Extract the [X, Y] coordinate from the center of the cell holding the provided text.  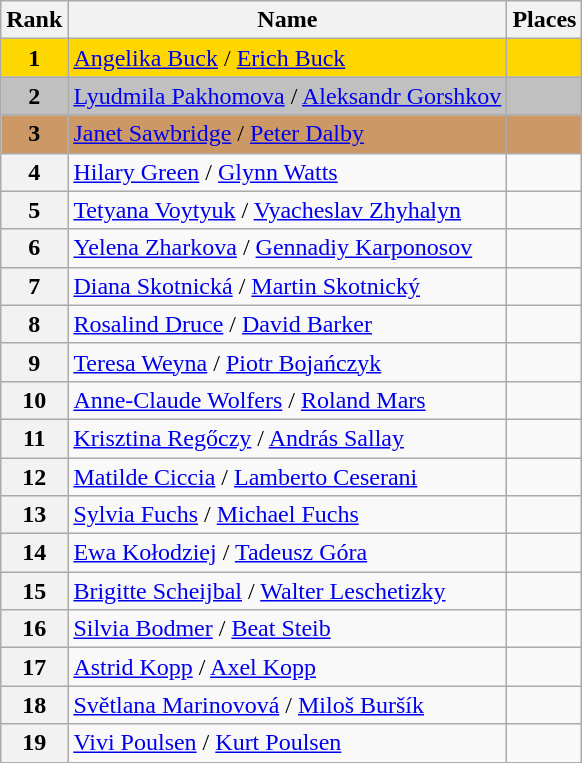
9 [34, 362]
2 [34, 96]
Diana Skotnická / Martin Skotnický [288, 286]
Brigitte Scheijbal / Walter Leschetizky [288, 591]
Anne-Claude Wolfers / Roland Mars [288, 400]
Rank [34, 20]
19 [34, 743]
7 [34, 286]
Lyudmila Pakhomova / Aleksandr Gorshkov [288, 96]
Silvia Bodmer / Beat Steib [288, 629]
Vivi Poulsen / Kurt Poulsen [288, 743]
Krisztina Regőczy / András Sallay [288, 438]
Sylvia Fuchs / Michael Fuchs [288, 515]
4 [34, 172]
Teresa Weyna / Piotr Bojańczyk [288, 362]
Ewa Kołodziej / Tadeusz Góra [288, 553]
17 [34, 667]
3 [34, 134]
Hilary Green / Glynn Watts [288, 172]
6 [34, 248]
Matilde Ciccia / Lamberto Ceserani [288, 477]
13 [34, 515]
Yelena Zharkova / Gennadiy Karponosov [288, 248]
18 [34, 705]
14 [34, 553]
1 [34, 58]
11 [34, 438]
15 [34, 591]
Rosalind Druce / David Barker [288, 324]
16 [34, 629]
Světlana Marinovová / Miloš Buršík [288, 705]
Places [544, 20]
8 [34, 324]
5 [34, 210]
Janet Sawbridge / Peter Dalby [288, 134]
Tetyana Voytyuk / Vyacheslav Zhyhalyn [288, 210]
10 [34, 400]
Angelika Buck / Erich Buck [288, 58]
12 [34, 477]
Astrid Kopp / Axel Kopp [288, 667]
Name [288, 20]
